Capture the cell that displays the provided text and extract its [x, y] central coordinate. 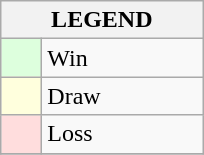
Win [122, 58]
Loss [122, 134]
LEGEND [102, 20]
Draw [122, 96]
